Return the (X, Y) coordinate for the center point of the cell that contains the specified text.  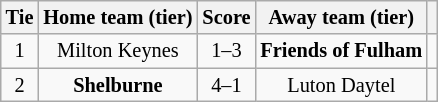
1–3 (226, 51)
Shelburne (118, 85)
Tie (20, 17)
Milton Keynes (118, 51)
4–1 (226, 85)
2 (20, 85)
Home team (tier) (118, 17)
Score (226, 17)
Friends of Fulham (341, 51)
Luton Daytel (341, 85)
Away team (tier) (341, 17)
1 (20, 51)
